Determine the (x, y) coordinate at the center of the cell enclosing the given text.  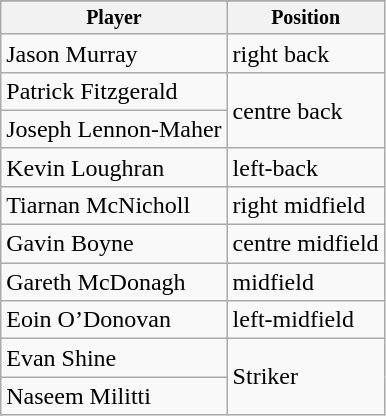
midfield (306, 282)
left-back (306, 167)
Gareth McDonagh (114, 282)
left-midfield (306, 320)
Joseph Lennon-Maher (114, 129)
right back (306, 53)
Jason Murray (114, 53)
Evan Shine (114, 358)
centre midfield (306, 244)
Tiarnan McNicholl (114, 205)
right midfield (306, 205)
centre back (306, 110)
Gavin Boyne (114, 244)
Striker (306, 377)
Player (114, 18)
Patrick Fitzgerald (114, 91)
Position (306, 18)
Eoin O’Donovan (114, 320)
Kevin Loughran (114, 167)
Naseem Militti (114, 396)
